From the cell containing the given text, extract its center point as (X, Y) coordinate. 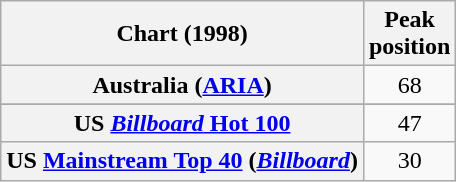
US Billboard Hot 100 (182, 123)
US Mainstream Top 40 (Billboard) (182, 161)
47 (409, 123)
30 (409, 161)
68 (409, 85)
Australia (ARIA) (182, 85)
Chart (1998) (182, 34)
Peakposition (409, 34)
